Return the (X, Y) coordinate for the center point of the cell that contains the specified text.  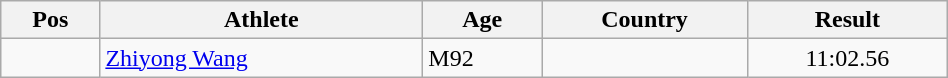
Age (482, 20)
Country (645, 20)
11:02.56 (847, 58)
Zhiyong Wang (262, 58)
Pos (50, 20)
M92 (482, 58)
Athlete (262, 20)
Result (847, 20)
